Capture the cell that displays the provided text and extract its (x, y) central coordinate. 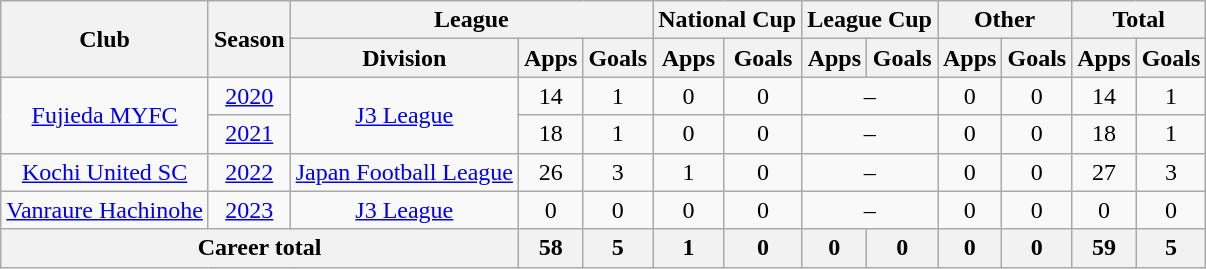
2023 (249, 210)
59 (1104, 248)
58 (550, 248)
National Cup (728, 20)
26 (550, 172)
Other (1005, 20)
Total (1139, 20)
2020 (249, 96)
League (472, 20)
2022 (249, 172)
Fujieda MYFC (105, 115)
27 (1104, 172)
Division (404, 58)
Kochi United SC (105, 172)
Career total (260, 248)
League Cup (870, 20)
2021 (249, 134)
Season (249, 39)
Japan Football League (404, 172)
Club (105, 39)
Vanraure Hachinohe (105, 210)
